Detect which cell encompasses the target text, then output its (X, Y) center coordinate. 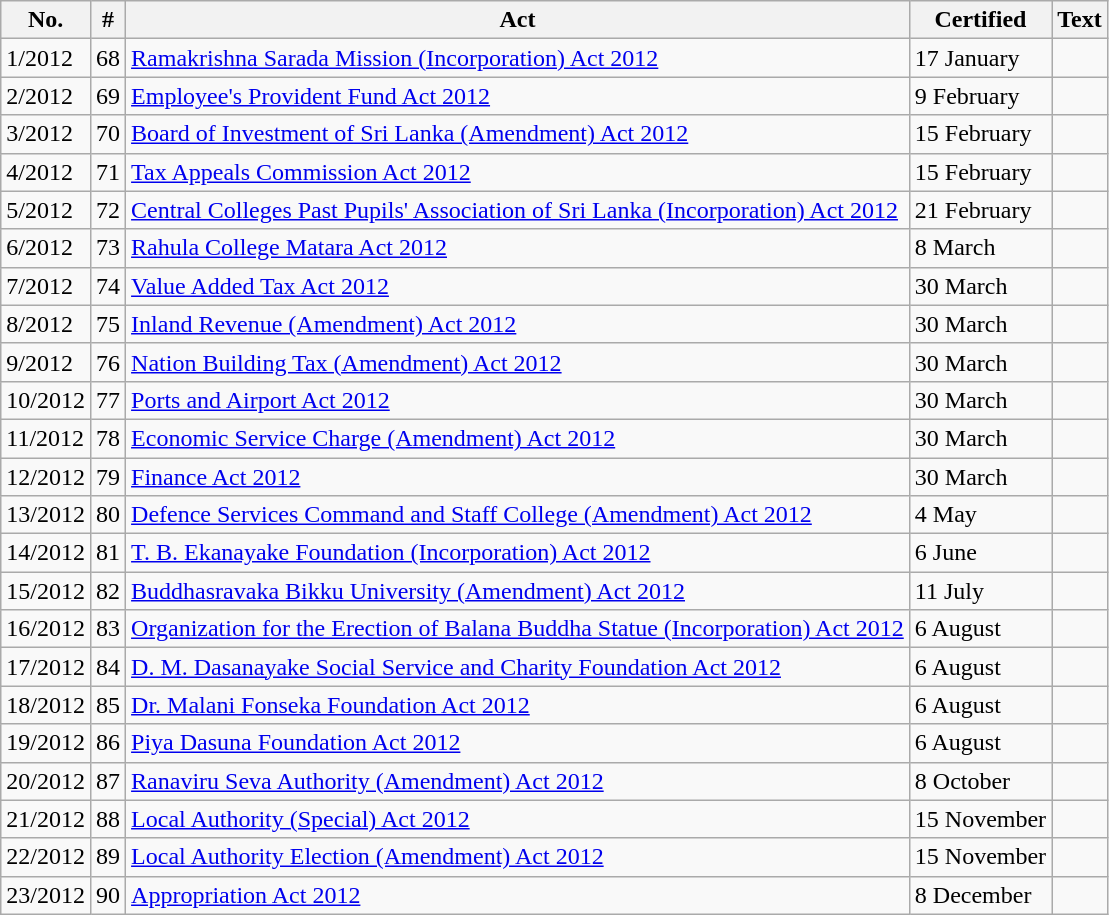
11/2012 (46, 438)
90 (108, 895)
22/2012 (46, 857)
80 (108, 515)
89 (108, 857)
Ramakrishna Sarada Mission (Incorporation) Act 2012 (518, 58)
2/2012 (46, 96)
73 (108, 248)
19/2012 (46, 743)
82 (108, 591)
8 October (980, 781)
Ranaviru Seva Authority (Amendment) Act 2012 (518, 781)
79 (108, 477)
Ports and Airport Act 2012 (518, 400)
Buddhasravaka Bikku University (Amendment) Act 2012 (518, 591)
20/2012 (46, 781)
Act (518, 20)
81 (108, 553)
68 (108, 58)
6 June (980, 553)
11 July (980, 591)
Organization for the Erection of Balana Buddha Statue (Incorporation) Act 2012 (518, 629)
21 February (980, 210)
8/2012 (46, 324)
8 December (980, 895)
9/2012 (46, 362)
8 March (980, 248)
4 May (980, 515)
7/2012 (46, 286)
9 February (980, 96)
74 (108, 286)
Nation Building Tax (Amendment) Act 2012 (518, 362)
D. M. Dasanayake Social Service and Charity Foundation Act 2012 (518, 667)
Certified (980, 20)
17/2012 (46, 667)
No. (46, 20)
4/2012 (46, 172)
Dr. Malani Fonseka Foundation Act 2012 (518, 705)
13/2012 (46, 515)
12/2012 (46, 477)
Local Authority (Special) Act 2012 (518, 819)
16/2012 (46, 629)
Finance Act 2012 (518, 477)
21/2012 (46, 819)
18/2012 (46, 705)
10/2012 (46, 400)
Value Added Tax Act 2012 (518, 286)
Employee's Provident Fund Act 2012 (518, 96)
5/2012 (46, 210)
Tax Appeals Commission Act 2012 (518, 172)
17 January (980, 58)
69 (108, 96)
71 (108, 172)
T. B. Ekanayake Foundation (Incorporation) Act 2012 (518, 553)
Piya Dasuna Foundation Act 2012 (518, 743)
14/2012 (46, 553)
Central Colleges Past Pupils' Association of Sri Lanka (Incorporation) Act 2012 (518, 210)
72 (108, 210)
Board of Investment of Sri Lanka (Amendment) Act 2012 (518, 134)
23/2012 (46, 895)
84 (108, 667)
# (108, 20)
83 (108, 629)
Local Authority Election (Amendment) Act 2012 (518, 857)
3/2012 (46, 134)
85 (108, 705)
88 (108, 819)
78 (108, 438)
86 (108, 743)
Defence Services Command and Staff College (Amendment) Act 2012 (518, 515)
77 (108, 400)
Appropriation Act 2012 (518, 895)
6/2012 (46, 248)
76 (108, 362)
87 (108, 781)
1/2012 (46, 58)
Economic Service Charge (Amendment) Act 2012 (518, 438)
15/2012 (46, 591)
70 (108, 134)
75 (108, 324)
Inland Revenue (Amendment) Act 2012 (518, 324)
Text (1080, 20)
Rahula College Matara Act 2012 (518, 248)
